Search for the cell housing the specified text and yield its (x, y) center coordinate. 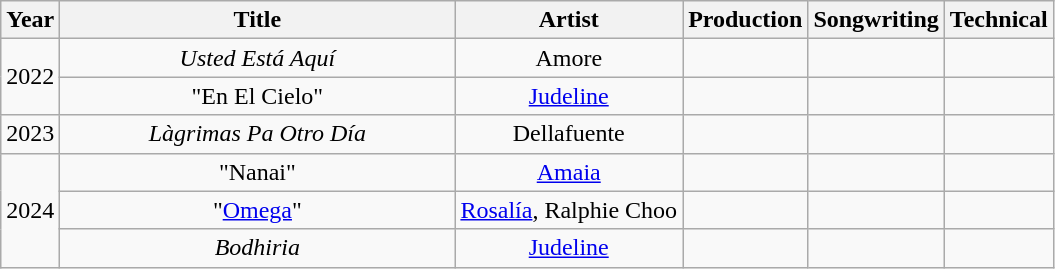
Year (30, 20)
Bodhiria (258, 248)
2022 (30, 77)
Amaia (569, 172)
Technical (998, 20)
Usted Está Aquí (258, 58)
Production (746, 20)
Songwriting (876, 20)
"En El Cielo" (258, 96)
2024 (30, 210)
Amore (569, 58)
Title (258, 20)
Rosalía, Ralphie Choo (569, 210)
Làgrimas Pa Otro Día (258, 134)
2023 (30, 134)
"Omega" (258, 210)
"Nanai" (258, 172)
Artist (569, 20)
Dellafuente (569, 134)
